Determine the (X, Y) coordinate at the center of the cell enclosing the given text.  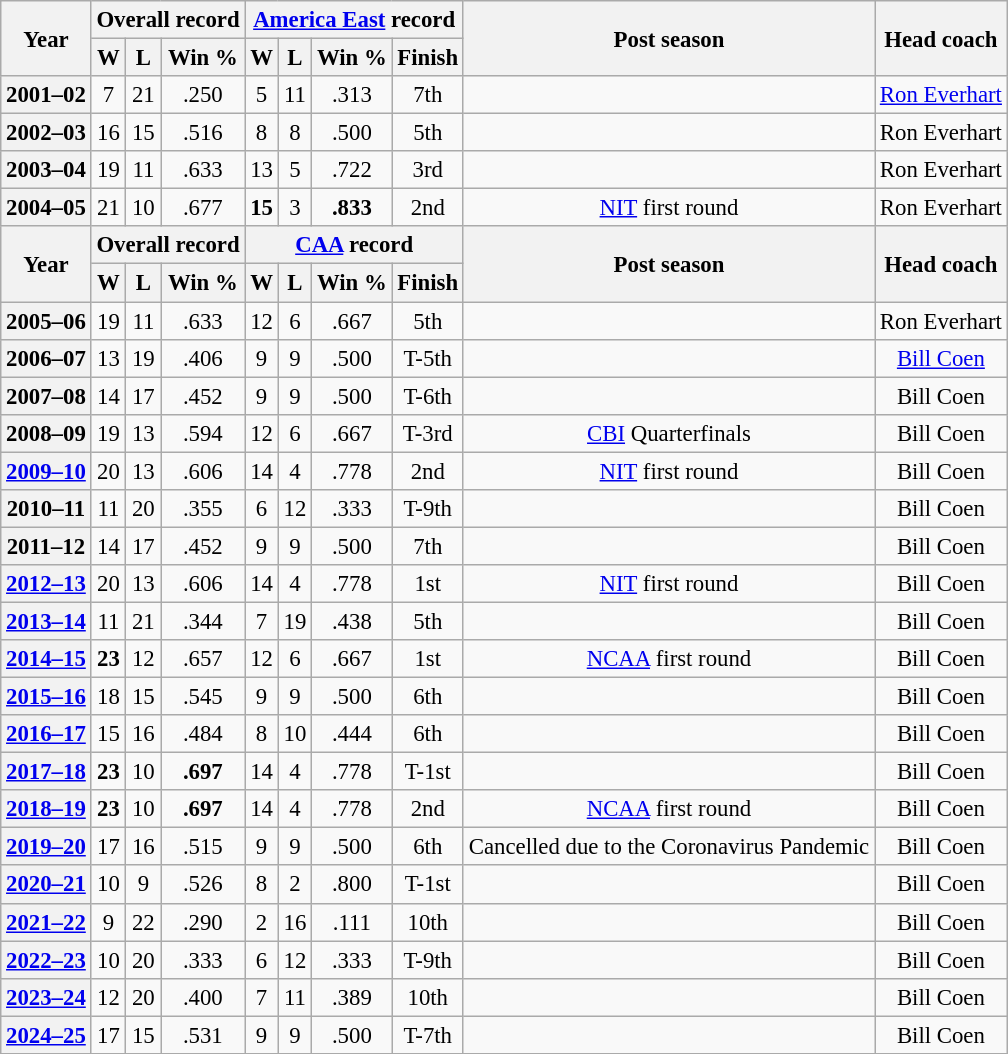
.484 (203, 734)
.526 (203, 885)
2007–08 (46, 396)
2024–25 (46, 1035)
.515 (203, 847)
2012–13 (46, 584)
2016–17 (46, 734)
3 (294, 208)
.355 (203, 509)
2014–15 (46, 659)
.800 (352, 885)
2015–16 (46, 697)
CAA record (354, 245)
.657 (203, 659)
.406 (203, 358)
2021–22 (46, 922)
2002–03 (46, 133)
2011–12 (46, 546)
3rd (428, 170)
2001–02 (46, 95)
.594 (203, 433)
T-3rd (428, 433)
.111 (352, 922)
.516 (203, 133)
2008–09 (46, 433)
.833 (352, 208)
T-6th (428, 396)
CBI Quarterfinals (668, 433)
18 (108, 697)
.389 (352, 997)
Cancelled due to the Coronavirus Pandemic (668, 847)
.722 (352, 170)
22 (144, 922)
T-5th (428, 358)
2018–19 (46, 809)
2013–14 (46, 621)
.290 (203, 922)
.250 (203, 95)
America East record (354, 20)
.531 (203, 1035)
.344 (203, 621)
2023–24 (46, 997)
2010–11 (46, 509)
2009–10 (46, 471)
2004–05 (46, 208)
2005–06 (46, 321)
2022–23 (46, 960)
.313 (352, 95)
.438 (352, 621)
T-7th (428, 1035)
2006–07 (46, 358)
.400 (203, 997)
2019–20 (46, 847)
.545 (203, 697)
2017–18 (46, 772)
.444 (352, 734)
2003–04 (46, 170)
2020–21 (46, 885)
.677 (203, 208)
